Locate the cell with the specified text and output its (X, Y) center coordinate. 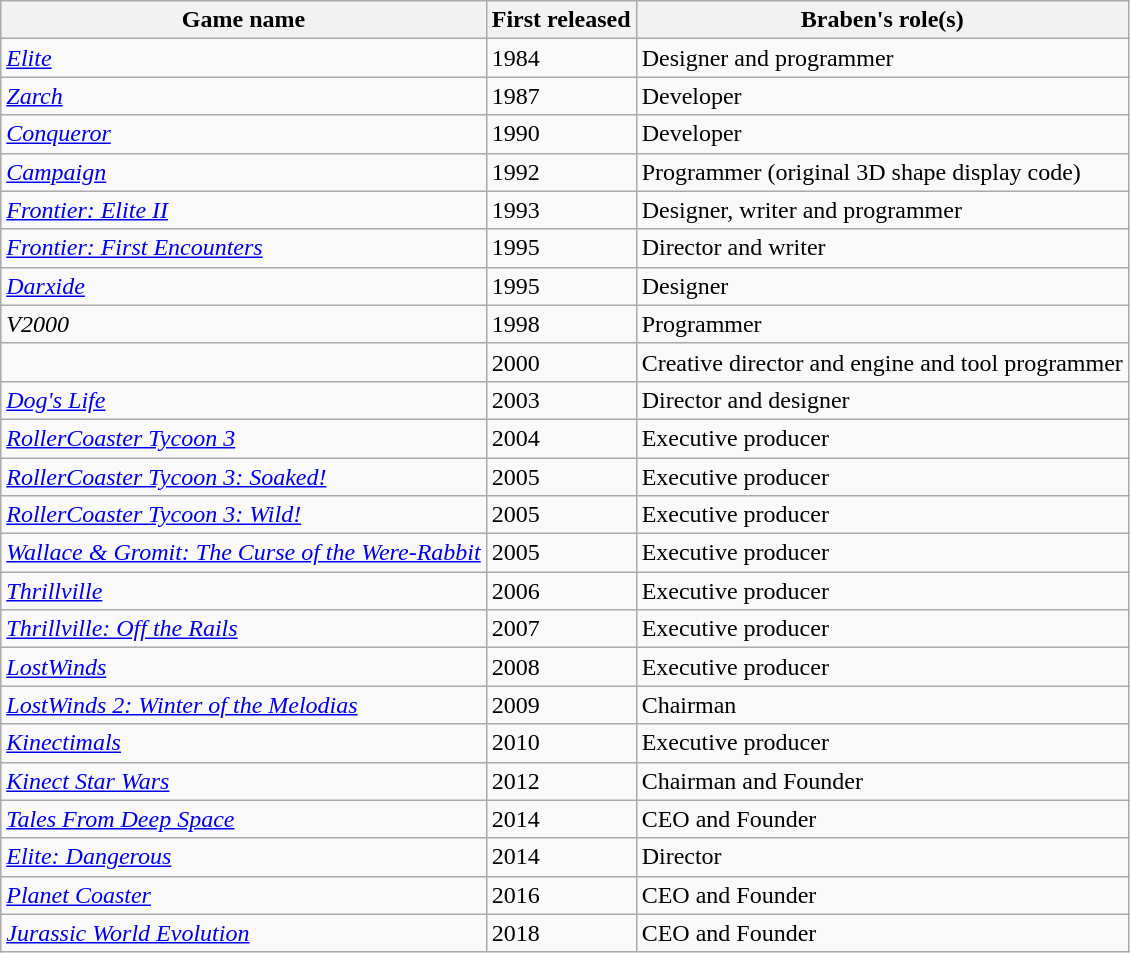
RollerCoaster Tycoon 3 (244, 438)
Designer (882, 286)
2010 (561, 743)
LostWinds (244, 667)
2000 (561, 362)
Campaign (244, 172)
Tales From Deep Space (244, 819)
Kinect Star Wars (244, 781)
2018 (561, 933)
Elite: Dangerous (244, 857)
Darxide (244, 286)
2016 (561, 895)
RollerCoaster Tycoon 3: Soaked! (244, 477)
Zarch (244, 96)
2009 (561, 705)
Frontier: Elite II (244, 210)
Braben's role(s) (882, 20)
Programmer (882, 324)
Director and designer (882, 400)
Frontier: First Encounters (244, 248)
Designer and programmer (882, 58)
1987 (561, 96)
Creative director and engine and tool programmer (882, 362)
Wallace & Gromit: The Curse of the Were-Rabbit (244, 553)
1990 (561, 134)
2006 (561, 591)
V2000 (244, 324)
Director (882, 857)
Programmer (original 3D shape display code) (882, 172)
1984 (561, 58)
2007 (561, 629)
Conqueror (244, 134)
Elite (244, 58)
LostWinds 2: Winter of the Melodias (244, 705)
Director and writer (882, 248)
Planet Coaster (244, 895)
Jurassic World Evolution (244, 933)
1993 (561, 210)
First released (561, 20)
Thrillville: Off the Rails (244, 629)
1992 (561, 172)
Chairman and Founder (882, 781)
Game name (244, 20)
2012 (561, 781)
1998 (561, 324)
2003 (561, 400)
2008 (561, 667)
Dog's Life (244, 400)
Thrillville (244, 591)
Kinectimals (244, 743)
Designer, writer and programmer (882, 210)
Chairman (882, 705)
RollerCoaster Tycoon 3: Wild! (244, 515)
2004 (561, 438)
